From the cell containing the given text, extract its center point as (X, Y) coordinate. 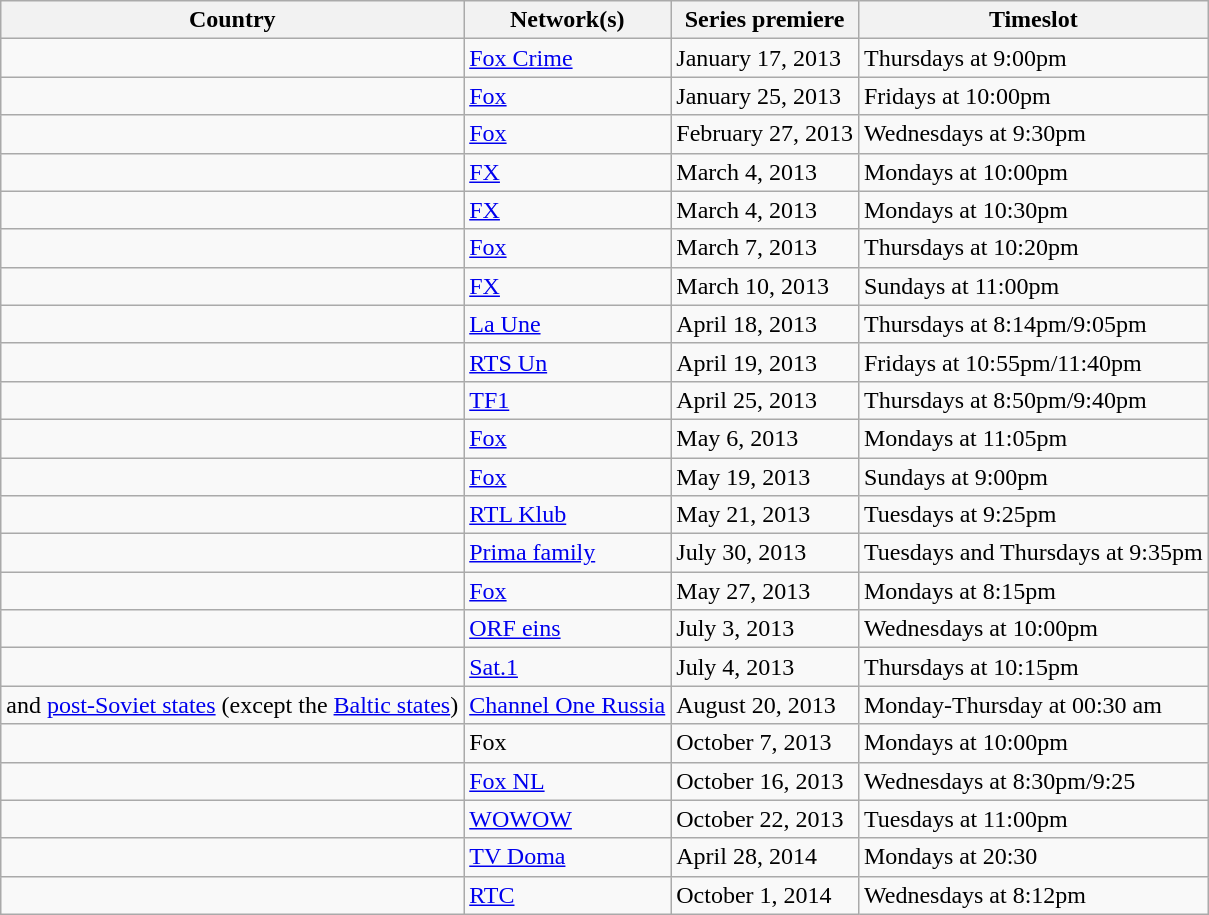
RTL Klub (568, 515)
October 7, 2013 (765, 743)
Prima family (568, 553)
April 28, 2014 (765, 857)
Fox NL (568, 781)
Fox Crime (568, 58)
Tuesdays at 9:25pm (1033, 515)
Thursdays at 8:14pm/9:05pm (1033, 324)
TF1 (568, 400)
July 4, 2013 (765, 667)
Tuesdays at 11:00pm (1033, 819)
Channel One Russia (568, 705)
Mondays at 8:15pm (1033, 591)
October 16, 2013 (765, 781)
January 25, 2013 (765, 96)
Mondays at 11:05pm (1033, 438)
Thursdays at 8:50pm/9:40pm (1033, 400)
Mondays at 20:30 (1033, 857)
October 22, 2013 (765, 819)
and post-Soviet states (except the Baltic states) (232, 705)
Sundays at 9:00pm (1033, 477)
May 19, 2013 (765, 477)
Series premiere (765, 20)
WOWOW (568, 819)
May 27, 2013 (765, 591)
May 21, 2013 (765, 515)
Thursdays at 10:20pm (1033, 248)
Thursdays at 9:00pm (1033, 58)
Sundays at 11:00pm (1033, 286)
January 17, 2013 (765, 58)
RTS Un (568, 362)
October 1, 2014 (765, 895)
TV Doma (568, 857)
RTC (568, 895)
La Une (568, 324)
April 25, 2013 (765, 400)
ORF eins (568, 629)
April 19, 2013 (765, 362)
Fridays at 10:55pm/11:40pm (1033, 362)
May 6, 2013 (765, 438)
Tuesdays and Thursdays at 9:35pm (1033, 553)
February 27, 2013 (765, 134)
Thursdays at 10:15pm (1033, 667)
Wednesdays at 9:30pm (1033, 134)
Wednesdays at 10:00pm (1033, 629)
July 3, 2013 (765, 629)
Timeslot (1033, 20)
Wednesdays at 8:30pm/9:25 (1033, 781)
March 7, 2013 (765, 248)
March 10, 2013 (765, 286)
August 20, 2013 (765, 705)
July 30, 2013 (765, 553)
April 18, 2013 (765, 324)
Sat.1 (568, 667)
Country (232, 20)
Fridays at 10:00pm (1033, 96)
Mondays at 10:30pm (1033, 210)
Network(s) (568, 20)
Wednesdays at 8:12pm (1033, 895)
Monday-Thursday at 00:30 am (1033, 705)
